Extract the [x, y] coordinate from the center of the cell holding the provided text.  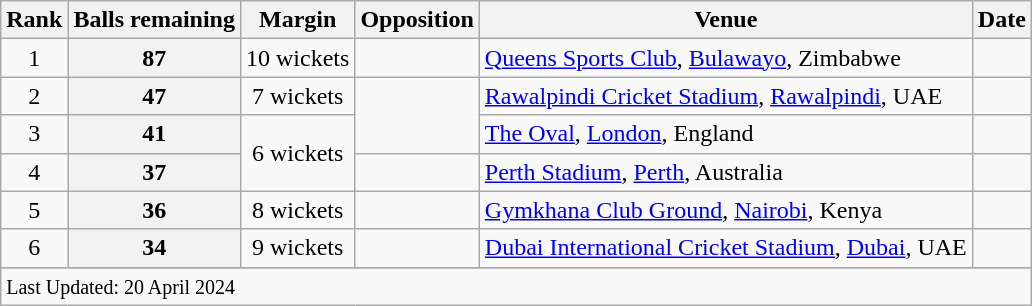
Dubai International Cricket Stadium, Dubai, UAE [726, 248]
Rank [34, 20]
10 wickets [297, 58]
47 [154, 96]
Last Updated: 20 April 2024 [516, 286]
Gymkhana Club Ground, Nairobi, Kenya [726, 210]
6 wickets [297, 153]
Opposition [417, 20]
8 wickets [297, 210]
4 [34, 172]
3 [34, 134]
Venue [726, 20]
Margin [297, 20]
Rawalpindi Cricket Stadium, Rawalpindi, UAE [726, 96]
37 [154, 172]
6 [34, 248]
36 [154, 210]
34 [154, 248]
Perth Stadium, Perth, Australia [726, 172]
5 [34, 210]
41 [154, 134]
2 [34, 96]
9 wickets [297, 248]
The Oval, London, England [726, 134]
87 [154, 58]
Balls remaining [154, 20]
Date [1002, 20]
1 [34, 58]
Queens Sports Club, Bulawayo, Zimbabwe [726, 58]
7 wickets [297, 96]
